Output the [x, y] coordinate of the center of the cell containing the given text.  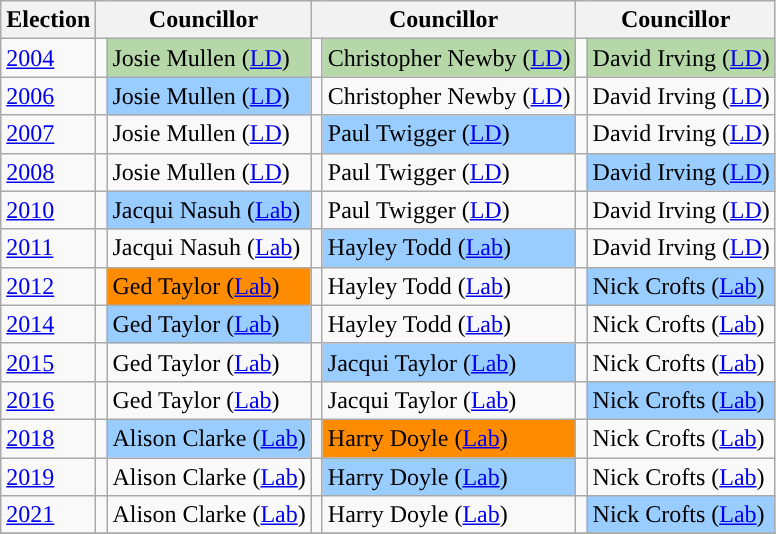
2014 [48, 324]
2010 [48, 210]
2018 [48, 438]
2004 [48, 58]
2019 [48, 477]
2011 [48, 248]
2006 [48, 96]
2012 [48, 286]
Election [48, 20]
2015 [48, 362]
2021 [48, 515]
2008 [48, 172]
2016 [48, 400]
2007 [48, 134]
